Determine the (x, y) coordinate at the center of the cell enclosing the given text.  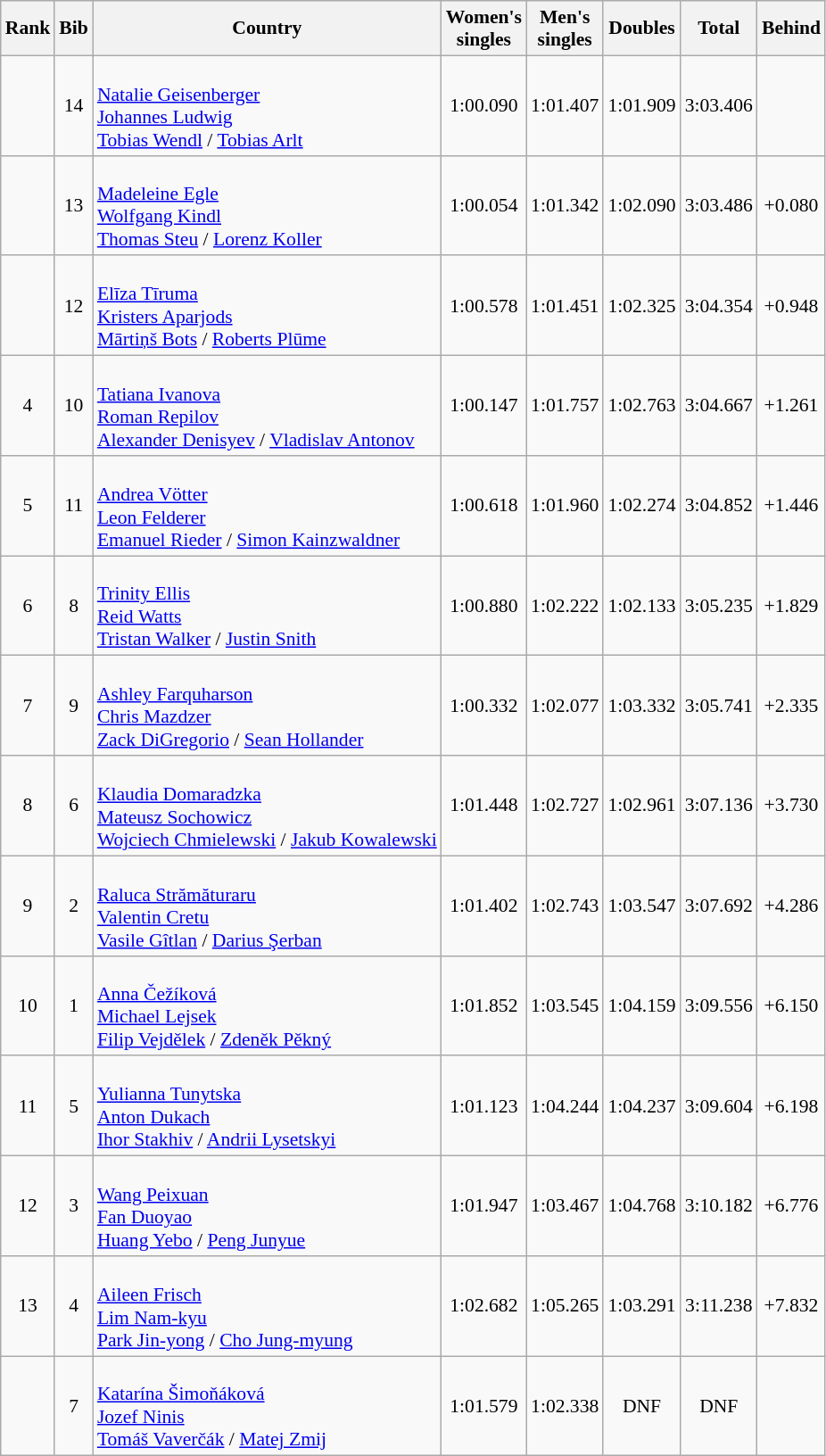
+0.948 (791, 306)
1:02.743 (565, 906)
1:03.545 (565, 1005)
1:00.054 (483, 205)
Andrea VötterLeon FeldererEmanuel Rieder / Simon Kainzwaldner (268, 506)
1:02.325 (641, 306)
Natalie GeisenbergerJohannes LudwigTobias Wendl / Tobias Arlt (268, 105)
1:02.961 (641, 806)
Yulianna TunytskaAnton DukachIhor Stakhiv / Andrii Lysetskyi (268, 1106)
Behind (791, 29)
+7.832 (791, 1306)
3:04.667 (719, 406)
Men's singles (565, 29)
1:02.222 (565, 606)
1:01.342 (565, 205)
Katarína ŠimoňákováJozef NinisTomáš Vaverčák / Matej Zmij (268, 1406)
3:07.692 (719, 906)
3:09.604 (719, 1106)
1:04.159 (641, 1005)
Klaudia DomaradzkaMateusz SochowiczWojciech Chmielewski / Jakub Kowalewski (268, 806)
3:04.852 (719, 506)
1:02.682 (483, 1306)
1:02.274 (641, 506)
3:03.486 (719, 205)
1:00.090 (483, 105)
+6.776 (791, 1206)
1:02.133 (641, 606)
3:11.238 (719, 1306)
1 (73, 1005)
2 (73, 906)
+4.286 (791, 906)
1:04.244 (565, 1106)
14 (73, 105)
3 (73, 1206)
1:02.338 (565, 1406)
Ashley FarquharsonChris MazdzerZack DiGregorio / Sean Hollander (268, 706)
1:00.147 (483, 406)
1:04.768 (641, 1206)
1:00.618 (483, 506)
Doubles (641, 29)
1:05.265 (565, 1306)
+3.730 (791, 806)
+2.335 (791, 706)
Rank (29, 29)
1:03.547 (641, 906)
3:05.741 (719, 706)
1:02.077 (565, 706)
+1.446 (791, 506)
+6.150 (791, 1005)
1:02.090 (641, 205)
1:01.123 (483, 1106)
1:00.880 (483, 606)
1:04.237 (641, 1106)
1:03.332 (641, 706)
Raluca StrămăturaruValentin CretuVasile Gîtlan / Darius Şerban (268, 906)
Country (268, 29)
1:00.332 (483, 706)
+1.261 (791, 406)
3:04.354 (719, 306)
1:01.579 (483, 1406)
1:01.402 (483, 906)
+6.198 (791, 1106)
Bib (73, 29)
1:01.909 (641, 105)
1:01.757 (565, 406)
3:09.556 (719, 1005)
3:03.406 (719, 105)
Total (719, 29)
Women'ssingles (483, 29)
Tatiana IvanovaRoman RepilovAlexander Denisyev / Vladislav Antonov (268, 406)
1:02.727 (565, 806)
1:01.407 (565, 105)
1:03.291 (641, 1306)
1:01.960 (565, 506)
3:05.235 (719, 606)
Wang PeixuanFan DuoyaoHuang Yebo / Peng Junyue (268, 1206)
1:01.448 (483, 806)
Anna ČežíkováMichael LejsekFilip Vejdělek / Zdeněk Pěkný (268, 1005)
1:01.947 (483, 1206)
1:01.451 (565, 306)
Elīza TīrumaKristers AparjodsMārtiņš Bots / Roberts Plūme (268, 306)
Trinity EllisReid WattsTristan Walker / Justin Snith (268, 606)
Aileen FrischLim Nam-kyuPark Jin-yong / Cho Jung-myung (268, 1306)
1:00.578 (483, 306)
3:10.182 (719, 1206)
1:03.467 (565, 1206)
3:07.136 (719, 806)
Madeleine EgleWolfgang KindlThomas Steu / Lorenz Koller (268, 205)
+0.080 (791, 205)
1:02.763 (641, 406)
1:01.852 (483, 1005)
+1.829 (791, 606)
